Scan for the cell matching the given text and deliver its [X, Y] coordinate at center. 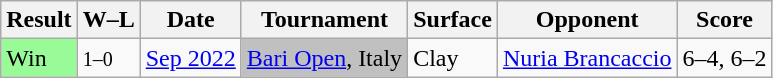
Score [724, 20]
Nuria Brancaccio [587, 58]
Opponent [587, 20]
Sep 2022 [190, 58]
Result [39, 20]
Bari Open, Italy [324, 58]
Date [190, 20]
Tournament [324, 20]
W–L [108, 20]
Surface [453, 20]
Clay [453, 58]
1–0 [108, 58]
6–4, 6–2 [724, 58]
Win [39, 58]
